Detect which cell encompasses the target text, then output its [X, Y] center coordinate. 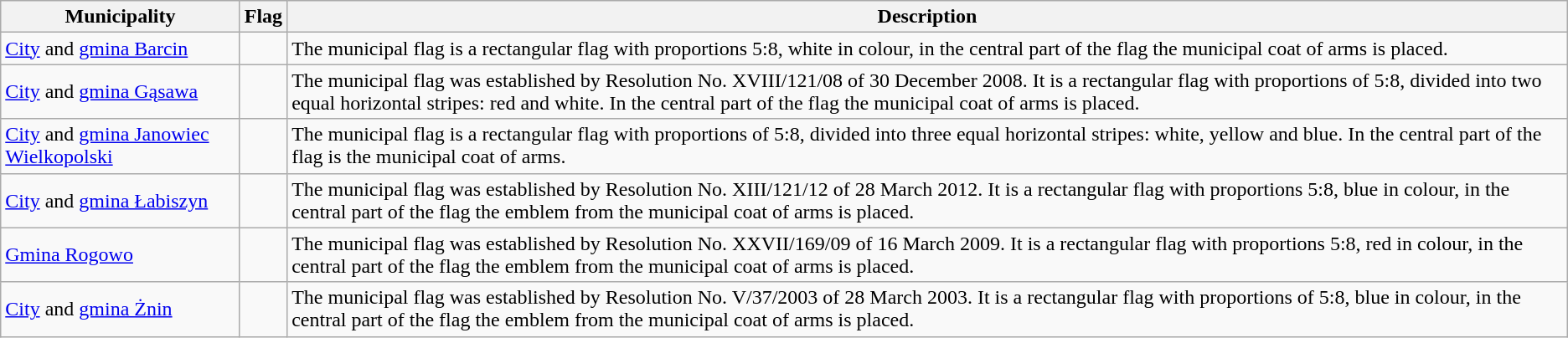
City and gmina Żnin [121, 310]
City and gmina Łabiszyn [121, 201]
Gmina Rogowo [121, 254]
Description [928, 17]
Flag [263, 17]
City and gmina Gąsawa [121, 92]
The municipal flag is a rectangular flag with proportions 5:8, white in colour, in the central part of the flag the municipal coat of arms is placed. [928, 49]
City and gmina Barcin [121, 49]
City and gmina Janowiec Wielkopolski [121, 146]
Municipality [121, 17]
